Detect which cell encompasses the target text, then output its [x, y] center coordinate. 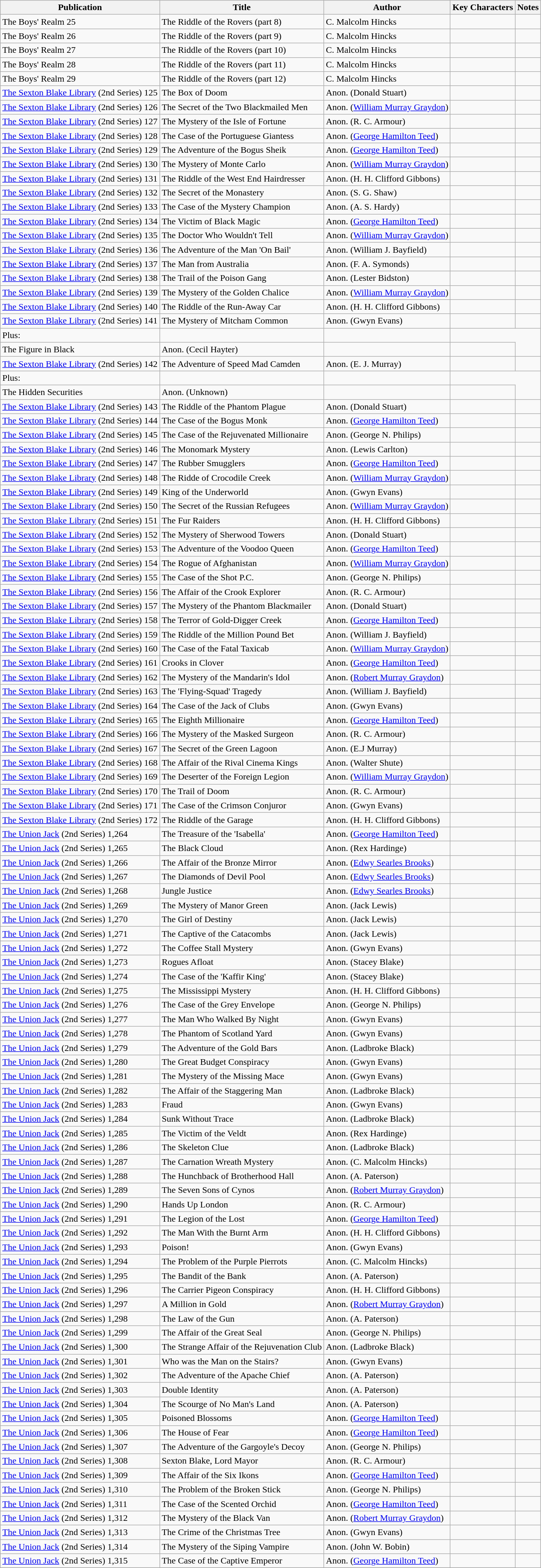
The Riddle of the Rovers (part 10) [242, 50]
The Man from Australia [242, 264]
Anon. (E.J Murray) [387, 748]
The Union Jack (2nd Series) 1,315 [80, 1561]
The Case of the Jack of Clubs [242, 706]
The Union Jack (2nd Series) 1,296 [80, 1290]
The Sexton Blake Library (2nd Series) 153 [80, 549]
The Sexton Blake Library (2nd Series) 161 [80, 663]
The Sexton Blake Library (2nd Series) 131 [80, 179]
The Union Jack (2nd Series) 1,271 [80, 934]
The Sexton Blake Library (2nd Series) 134 [80, 221]
The Sexton Blake Library (2nd Series) 156 [80, 592]
Anon. (E. J. Murray) [387, 364]
The Union Jack (2nd Series) 1,314 [80, 1547]
The Union Jack (2nd Series) 1,285 [80, 1133]
Anon. (Cecil Hayter) [242, 349]
The Case of the Shot P.C. [242, 577]
The Man With the Burnt Arm [242, 1233]
The Hunchback of Brotherhood Hall [242, 1176]
The Sexton Blake Library (2nd Series) 165 [80, 720]
The Adventure of the Apache Chief [242, 1376]
The Mystery of the Black Van [242, 1518]
The Sexton Blake Library (2nd Series) 132 [80, 193]
The Legion of the Lost [242, 1219]
The Union Jack (2nd Series) 1,292 [80, 1233]
The Girl of Destiny [242, 920]
The Union Jack (2nd Series) 1,307 [80, 1447]
The Strange Affair of the Rejuvenation Club [242, 1347]
The Deserter of the Foreign Legion [242, 777]
The Sexton Blake Library (2nd Series) 145 [80, 435]
The Affair of the Staggering Man [242, 1091]
The Union Jack (2nd Series) 1,308 [80, 1461]
The Riddle of the Rovers (part 9) [242, 36]
The Union Jack (2nd Series) 1,299 [80, 1333]
The Adventure of the Gold Bars [242, 1048]
The Union Jack (2nd Series) 1,313 [80, 1532]
The Union Jack (2nd Series) 1,309 [80, 1475]
The Sexton Blake Library (2nd Series) 164 [80, 706]
The Great Budget Conspiracy [242, 1062]
The Union Jack (2nd Series) 1,270 [80, 920]
The Law of the Gun [242, 1318]
The Adventure of the Bogus Sheik [242, 150]
The Sexton Blake Library (2nd Series) 155 [80, 577]
The Union Jack (2nd Series) 1,274 [80, 976]
The Union Jack (2nd Series) 1,283 [80, 1105]
The Problem of the Purple Pierrots [242, 1261]
The Skeleton Clue [242, 1148]
The Union Jack (2nd Series) 1,276 [80, 1005]
Publication [80, 7]
The Sexton Blake Library (2nd Series) 148 [80, 478]
The Case of the Captive Emperor [242, 1561]
Anon. (Lewis Carlton) [387, 449]
The Mystery of Manor Green [242, 905]
Anon. (Unknown) [242, 392]
The Trail of Doom [242, 791]
The Union Jack (2nd Series) 1,284 [80, 1119]
The Sexton Blake Library (2nd Series) 167 [80, 748]
The Union Jack (2nd Series) 1,267 [80, 877]
The Sexton Blake Library (2nd Series) 138 [80, 278]
The Coffee Stall Mystery [242, 948]
The Union Jack (2nd Series) 1,280 [80, 1062]
The Union Jack (2nd Series) 1,302 [80, 1376]
Rogues Afloat [242, 962]
The Riddle of the Rovers (part 11) [242, 64]
The Adventure of the Voodoo Queen [242, 549]
The Sexton Blake Library (2nd Series) 140 [80, 307]
The Union Jack (2nd Series) 1,268 [80, 891]
Who was the Man on the Stairs? [242, 1361]
The Boys' Realm 25 [80, 22]
The Boys' Realm 29 [80, 79]
The Rubber Smugglers [242, 464]
The Sexton Blake Library (2nd Series) 170 [80, 791]
The Sexton Blake Library (2nd Series) 141 [80, 321]
The Union Jack (2nd Series) 1,310 [80, 1489]
The Case of the Portuguese Giantess [242, 136]
The Affair of the Rival Cinema Kings [242, 763]
The Mystery of the Phantom Blackmailer [242, 606]
The Problem of the Broken Stick [242, 1489]
The Rogue of Afghanistan [242, 563]
The Sexton Blake Library (2nd Series) 139 [80, 292]
The Eighth Millionaire [242, 720]
The Sexton Blake Library (2nd Series) 125 [80, 93]
The Trail of the Poison Gang [242, 278]
The Union Jack (2nd Series) 1,290 [80, 1204]
The Case of the Fatal Taxicab [242, 649]
The Seven Sons of Cynos [242, 1190]
Poisoned Blossoms [242, 1418]
The Secret of the Green Lagoon [242, 748]
The Union Jack (2nd Series) 1,294 [80, 1261]
The Bandit of the Bank [242, 1276]
The Crime of the Christmas Tree [242, 1532]
The Mystery of the Masked Surgeon [242, 734]
The Riddle of the Garage [242, 820]
The Sexton Blake Library (2nd Series) 151 [80, 520]
The Mystery of Monte Carlo [242, 164]
The Union Jack (2nd Series) 1,266 [80, 862]
The Mystery of the Golden Chalice [242, 292]
The Box of Doom [242, 93]
The Riddle of the Phantom Plague [242, 406]
The Sexton Blake Library (2nd Series) 137 [80, 264]
The Sexton Blake Library (2nd Series) 126 [80, 107]
The Secret of the Two Blackmailed Men [242, 107]
The Union Jack (2nd Series) 1,298 [80, 1318]
The Riddle of the Rovers (part 12) [242, 79]
The Sexton Blake Library (2nd Series) 163 [80, 692]
The Union Jack (2nd Series) 1,303 [80, 1390]
The Secret of the Russian Refugees [242, 506]
The Sexton Blake Library (2nd Series) 130 [80, 164]
Anon. (Lester Bidston) [387, 278]
The Victim of Black Magic [242, 221]
The Affair of the Crook Explorer [242, 592]
The Union Jack (2nd Series) 1,278 [80, 1033]
The Sexton Blake Library (2nd Series) 160 [80, 649]
The Sexton Blake Library (2nd Series) 171 [80, 805]
The Phantom of Scotland Yard [242, 1033]
The Union Jack (2nd Series) 1,300 [80, 1347]
The Case of the Crimson Conjuror [242, 805]
The Union Jack (2nd Series) 1,281 [80, 1076]
The Union Jack (2nd Series) 1,305 [80, 1418]
The Mississippi Mystery [242, 991]
The Sexton Blake Library (2nd Series) 128 [80, 136]
The Sexton Blake Library (2nd Series) 127 [80, 121]
The Union Jack (2nd Series) 1,277 [80, 1019]
The Union Jack (2nd Series) 1,273 [80, 962]
The Sexton Blake Library (2nd Series) 142 [80, 364]
Anon. (S. G. Shaw) [387, 193]
The Sexton Blake Library (2nd Series) 154 [80, 563]
Sexton Blake, Lord Mayor [242, 1461]
The Union Jack (2nd Series) 1,291 [80, 1219]
Anon. (A. S. Hardy) [387, 207]
The Secret of the Monastery [242, 193]
Poison! [242, 1247]
The Mystery of the Mandarin's Idol [242, 677]
The Affair of the Bronze Mirror [242, 862]
The Monomark Mystery [242, 449]
The Affair of the Six Ikons [242, 1475]
The Riddle of the Run-Away Car [242, 307]
Title [242, 7]
The Case of the Rejuvenated Millionaire [242, 435]
Key Characters [483, 7]
The Union Jack (2nd Series) 1,287 [80, 1162]
The Union Jack (2nd Series) 1,288 [80, 1176]
The Boys' Realm 28 [80, 64]
The Sexton Blake Library (2nd Series) 143 [80, 406]
The 'Flying-Squad' Tragedy [242, 692]
The Sexton Blake Library (2nd Series) 159 [80, 635]
The Mystery of Mitcham Common [242, 321]
The Carrier Pigeon Conspiracy [242, 1290]
The Union Jack (2nd Series) 1,264 [80, 834]
The Sexton Blake Library (2nd Series) 149 [80, 492]
The Sexton Blake Library (2nd Series) 144 [80, 421]
Sunk Without Trace [242, 1119]
The Mystery of the Missing Mace [242, 1076]
The Union Jack (2nd Series) 1,289 [80, 1190]
The Sexton Blake Library (2nd Series) 158 [80, 620]
The Mystery of Sherwood Towers [242, 535]
Jungle Justice [242, 891]
The Sexton Blake Library (2nd Series) 169 [80, 777]
The Case of the Scented Orchid [242, 1504]
The Union Jack (2nd Series) 1,297 [80, 1304]
The Sexton Blake Library (2nd Series) 157 [80, 606]
The Sexton Blake Library (2nd Series) 129 [80, 150]
The Union Jack (2nd Series) 1,312 [80, 1518]
Crooks in Clover [242, 663]
The Sexton Blake Library (2nd Series) 150 [80, 506]
The Affair of the Great Seal [242, 1333]
The Fur Raiders [242, 520]
The Mystery of the Siping Vampire [242, 1547]
The Union Jack (2nd Series) 1,301 [80, 1361]
The Scourge of No Man's Land [242, 1404]
The Sexton Blake Library (2nd Series) 152 [80, 535]
The Figure in Black [80, 349]
Anon. (Walter Shute) [387, 763]
The Sexton Blake Library (2nd Series) 147 [80, 464]
The House of Fear [242, 1432]
The Sexton Blake Library (2nd Series) 162 [80, 677]
The Sexton Blake Library (2nd Series) 172 [80, 820]
Author [387, 7]
The Diamonds of Devil Pool [242, 877]
The Sexton Blake Library (2nd Series) 168 [80, 763]
The Terror of Gold-Digger Creek [242, 620]
King of the Underworld [242, 492]
The Treasure of the 'Isabella' [242, 834]
The Black Cloud [242, 848]
The Union Jack (2nd Series) 1,272 [80, 948]
The Union Jack (2nd Series) 1,286 [80, 1148]
A Million in Gold [242, 1304]
The Union Jack (2nd Series) 1,275 [80, 991]
The Adventure of the Gargoyle's Decoy [242, 1447]
The Union Jack (2nd Series) 1,304 [80, 1404]
The Man Who Walked By Night [242, 1019]
The Case of the Grey Envelope [242, 1005]
The Union Jack (2nd Series) 1,293 [80, 1247]
The Union Jack (2nd Series) 1,311 [80, 1504]
The Ridde of Crocodile Creek [242, 478]
The Case of the Bogus Monk [242, 421]
The Case of the 'Kaffir King' [242, 976]
The Sexton Blake Library (2nd Series) 133 [80, 207]
The Adventure of the Man 'On Bail' [242, 250]
Fraud [242, 1105]
The Adventure of Speed Mad Camden [242, 364]
Anon. (F. A. Symonds) [387, 264]
Hands Up London [242, 1204]
The Boys' Realm 27 [80, 50]
The Sexton Blake Library (2nd Series) 136 [80, 250]
The Sexton Blake Library (2nd Series) 166 [80, 734]
The Riddle of the Million Pound Bet [242, 635]
The Union Jack (2nd Series) 1,269 [80, 905]
The Union Jack (2nd Series) 1,295 [80, 1276]
The Riddle of the Rovers (part 8) [242, 22]
Notes [528, 7]
The Victim of the Veldt [242, 1133]
The Union Jack (2nd Series) 1,279 [80, 1048]
The Union Jack (2nd Series) 1,265 [80, 848]
The Mystery of the Isle of Fortune [242, 121]
The Carnation Wreath Mystery [242, 1162]
The Case of the Mystery Champion [242, 207]
The Boys' Realm 26 [80, 36]
The Sexton Blake Library (2nd Series) 146 [80, 449]
The Union Jack (2nd Series) 1,306 [80, 1432]
Anon. (John W. Bobin) [387, 1547]
The Hidden Securities [80, 392]
The Doctor Who Wouldn't Tell [242, 235]
The Union Jack (2nd Series) 1,282 [80, 1091]
The Sexton Blake Library (2nd Series) 135 [80, 235]
The Riddle of the West End Hairdresser [242, 179]
The Captive of the Catacombs [242, 934]
Double Identity [242, 1390]
